Determine the (x, y) coordinate at the center of the cell enclosing the given text.  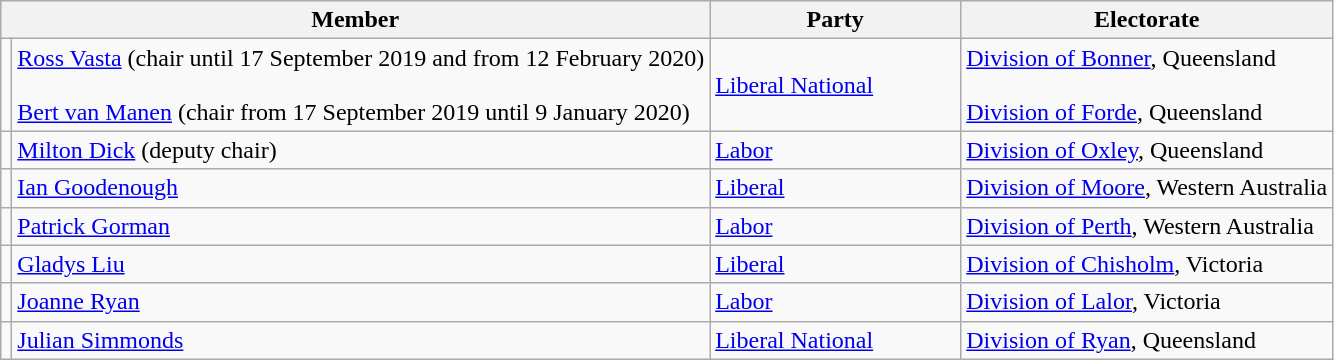
Division of Chisholm, Victoria (1147, 264)
Ross Vasta (chair until 17 September 2019 and from 12 February 2020)Bert van Manen (chair from 17 September 2019 until 9 January 2020) (361, 85)
Division of Lalor, Victoria (1147, 302)
Division of Ryan, Queensland (1147, 340)
Division of Moore, Western Australia (1147, 188)
Milton Dick (deputy chair) (361, 150)
Division of Oxley, Queensland (1147, 150)
Division of Bonner, Queensland Division of Forde, Queensland (1147, 85)
Electorate (1147, 20)
Member (356, 20)
Gladys Liu (361, 264)
Joanne Ryan (361, 302)
Party (836, 20)
Division of Perth, Western Australia (1147, 226)
Ian Goodenough (361, 188)
Patrick Gorman (361, 226)
Julian Simmonds (361, 340)
